Output the [X, Y] coordinate of the center of the cell containing the given text.  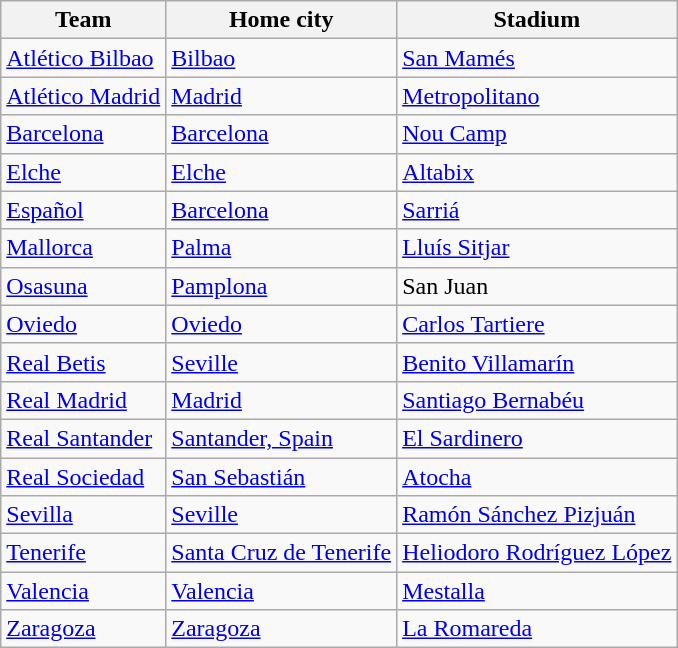
Sevilla [84, 515]
Lluís Sitjar [537, 248]
Sarriá [537, 210]
Heliodoro Rodríguez López [537, 553]
Palma [282, 248]
Santiago Bernabéu [537, 400]
Nou Camp [537, 134]
Real Sociedad [84, 477]
Mallorca [84, 248]
Santander, Spain [282, 438]
Ramón Sánchez Pizjuán [537, 515]
Osasuna [84, 286]
San Mamés [537, 58]
Bilbao [282, 58]
San Juan [537, 286]
Tenerife [84, 553]
Pamplona [282, 286]
Real Betis [84, 362]
Santa Cruz de Tenerife [282, 553]
Español [84, 210]
San Sebastián [282, 477]
Real Madrid [84, 400]
Stadium [537, 20]
Mestalla [537, 591]
Atlético Bilbao [84, 58]
Altabix [537, 172]
Home city [282, 20]
Metropolitano [537, 96]
Benito Villamarín [537, 362]
La Romareda [537, 629]
Real Santander [84, 438]
Team [84, 20]
El Sardinero [537, 438]
Atlético Madrid [84, 96]
Atocha [537, 477]
Carlos Tartiere [537, 324]
